Search for the cell housing the specified text and yield its (x, y) center coordinate. 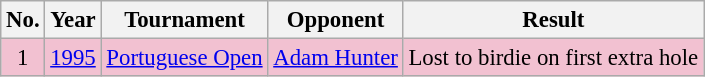
Result (553, 20)
Portuguese Open (184, 58)
Adam Hunter (336, 58)
Opponent (336, 20)
1 (23, 58)
Year (73, 20)
1995 (73, 58)
Tournament (184, 20)
Lost to birdie on first extra hole (553, 58)
No. (23, 20)
